Pinpoint the cell where the given text exists, returning its (X, Y) midpoint coordinate. 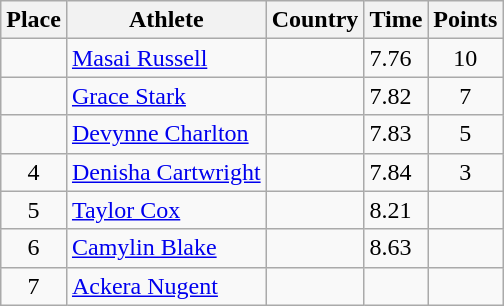
Grace Stark (166, 96)
Time (396, 20)
4 (34, 172)
7.82 (396, 96)
Masai Russell (166, 58)
Taylor Cox (166, 210)
Devynne Charlton (166, 134)
8.63 (396, 248)
7.84 (396, 172)
3 (466, 172)
Denisha Cartwright (166, 172)
Points (466, 20)
Country (315, 20)
10 (466, 58)
Ackera Nugent (166, 286)
8.21 (396, 210)
Athlete (166, 20)
Camylin Blake (166, 248)
7.83 (396, 134)
7.76 (396, 58)
Place (34, 20)
6 (34, 248)
